Locate the cell with the specified text and output its [x, y] center coordinate. 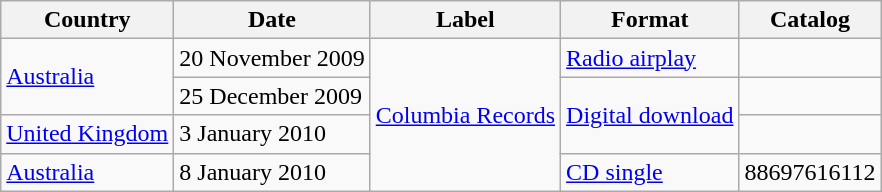
CD single [650, 172]
25 December 2009 [272, 96]
20 November 2009 [272, 58]
Columbia Records [465, 115]
88697616112 [810, 172]
United Kingdom [88, 134]
8 January 2010 [272, 172]
Label [465, 20]
Catalog [810, 20]
Date [272, 20]
Radio airplay [650, 58]
Country [88, 20]
Digital download [650, 115]
Format [650, 20]
3 January 2010 [272, 134]
